Detect which cell encompasses the target text, then output its (X, Y) center coordinate. 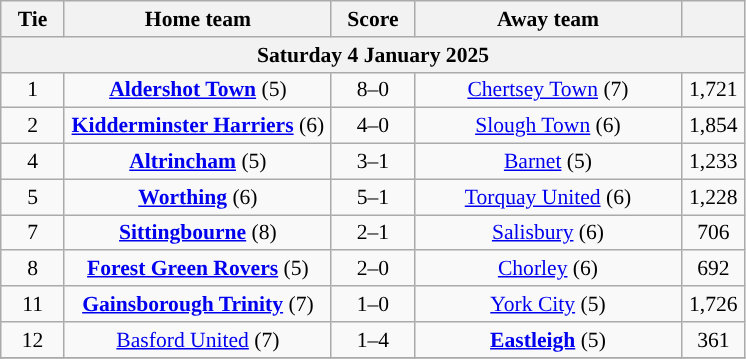
5–1 (372, 197)
8–0 (372, 90)
1,721 (713, 90)
Barnet (5) (548, 162)
1,233 (713, 162)
2 (33, 126)
1–0 (372, 304)
Home team (198, 19)
Forest Green Rovers (5) (198, 269)
Tie (33, 19)
2–1 (372, 233)
Away team (548, 19)
5 (33, 197)
361 (713, 340)
1,726 (713, 304)
Basford United (7) (198, 340)
Eastleigh (5) (548, 340)
1–4 (372, 340)
Gainsborough Trinity (7) (198, 304)
692 (713, 269)
4–0 (372, 126)
Chertsey Town (7) (548, 90)
706 (713, 233)
Salisbury (6) (548, 233)
12 (33, 340)
1,228 (713, 197)
1,854 (713, 126)
Aldershot Town (5) (198, 90)
2–0 (372, 269)
Torquay United (6) (548, 197)
3–1 (372, 162)
8 (33, 269)
Slough Town (6) (548, 126)
Worthing (6) (198, 197)
Altrincham (5) (198, 162)
Saturday 4 January 2025 (373, 55)
York City (5) (548, 304)
11 (33, 304)
7 (33, 233)
Sittingbourne (8) (198, 233)
Score (372, 19)
Kidderminster Harriers (6) (198, 126)
1 (33, 90)
4 (33, 162)
Chorley (6) (548, 269)
